Determine the (x, y) coordinate at the center of the cell enclosing the given text.  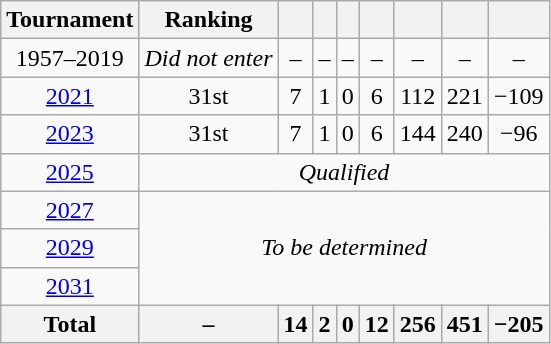
Total (70, 324)
2 (324, 324)
Did not enter (208, 58)
Tournament (70, 20)
−109 (518, 96)
240 (464, 134)
To be determined (344, 248)
256 (418, 324)
2021 (70, 96)
14 (296, 324)
112 (418, 96)
451 (464, 324)
2029 (70, 248)
144 (418, 134)
1957–2019 (70, 58)
−96 (518, 134)
Ranking (208, 20)
2023 (70, 134)
−205 (518, 324)
2025 (70, 172)
2031 (70, 286)
221 (464, 96)
Qualified (344, 172)
12 (376, 324)
2027 (70, 210)
